Pinpoint the cell where the given text exists, returning its (x, y) midpoint coordinate. 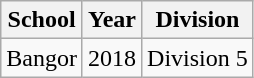
Bangor (42, 58)
2018 (112, 58)
Division 5 (198, 58)
Division (198, 20)
School (42, 20)
Year (112, 20)
